From the cell containing the given text, extract its center point as (X, Y) coordinate. 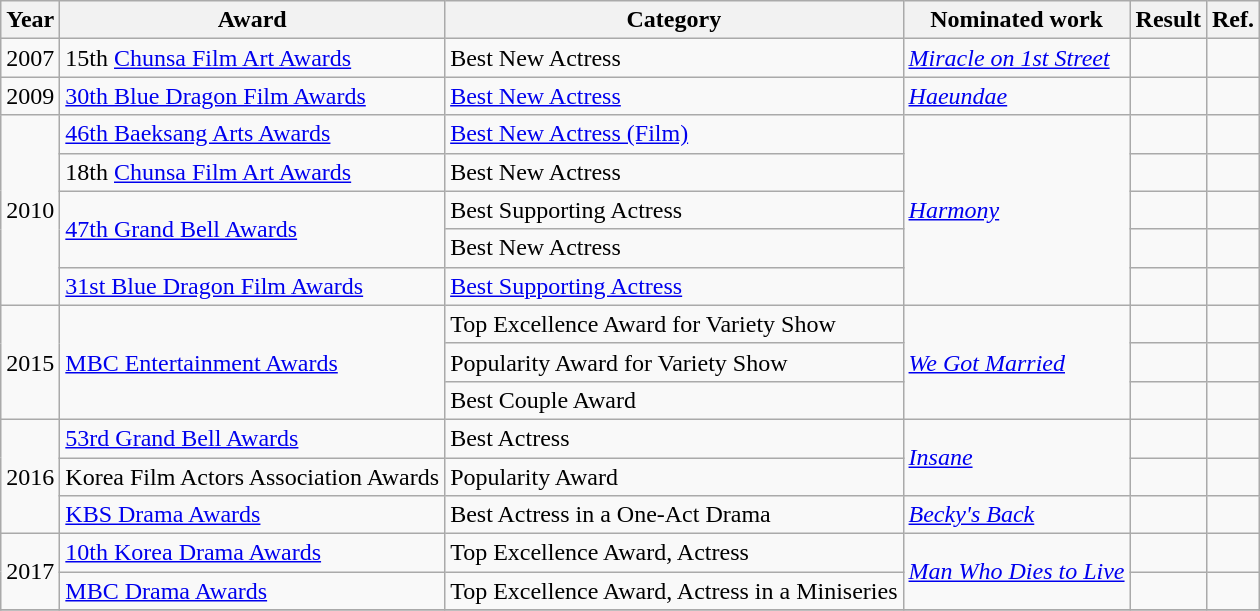
2007 (30, 58)
47th Grand Bell Awards (252, 229)
Award (252, 20)
Korea Film Actors Association Awards (252, 477)
2009 (30, 96)
46th Baeksang Arts Awards (252, 134)
10th Korea Drama Awards (252, 553)
31st Blue Dragon Film Awards (252, 286)
15th Chunsa Film Art Awards (252, 58)
30th Blue Dragon Film Awards (252, 96)
Miracle on 1st Street (1016, 58)
18th Chunsa Film Art Awards (252, 172)
Best New Actress (Film) (674, 134)
2015 (30, 362)
Popularity Award for Variety Show (674, 362)
Best Couple Award (674, 400)
Harmony (1016, 210)
2010 (30, 210)
MBC Entertainment Awards (252, 362)
Becky's Back (1016, 515)
KBS Drama Awards (252, 515)
MBC Drama Awards (252, 591)
Nominated work (1016, 20)
Year (30, 20)
53rd Grand Bell Awards (252, 438)
2016 (30, 476)
Category (674, 20)
We Got Married (1016, 362)
Ref. (1232, 20)
Haeundae (1016, 96)
2017 (30, 572)
Top Excellence Award for Variety Show (674, 324)
Top Excellence Award, Actress in a Miniseries (674, 591)
Man Who Dies to Live (1016, 572)
Insane (1016, 457)
Popularity Award (674, 477)
Best Actress (674, 438)
Best Actress in a One-Act Drama (674, 515)
Top Excellence Award, Actress (674, 553)
Result (1168, 20)
